From the cell containing the given text, extract its center point as (X, Y) coordinate. 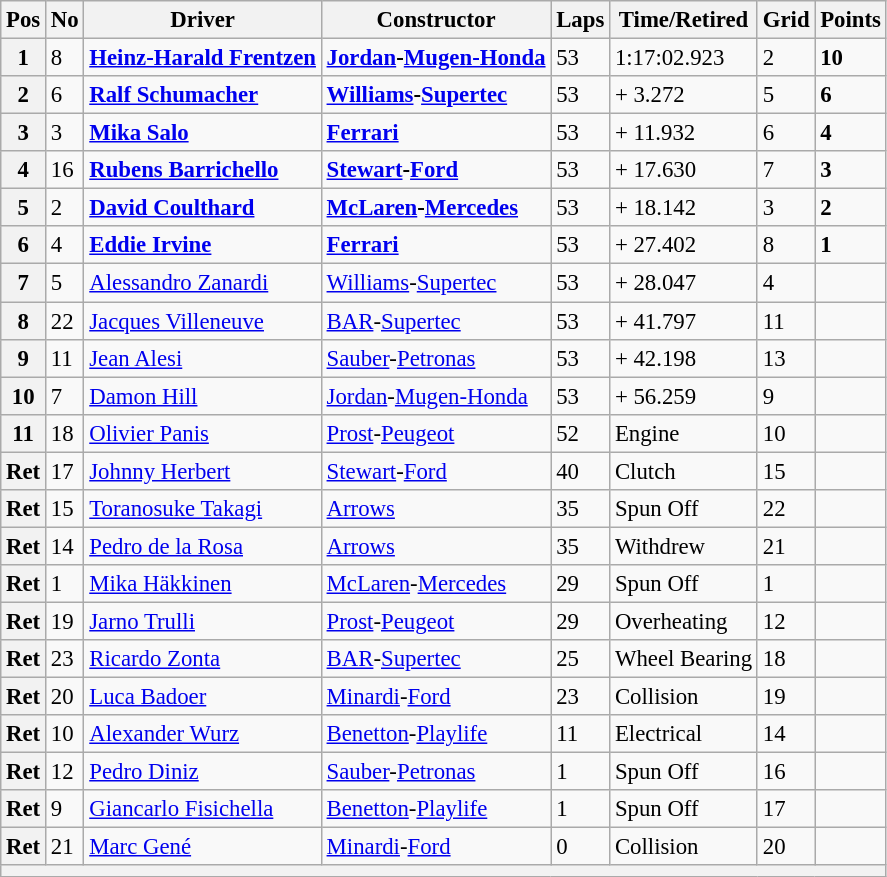
Electrical (684, 734)
1:17:02.923 (684, 58)
52 (580, 433)
+ 27.402 (684, 245)
David Coulthard (202, 208)
25 (580, 659)
0 (580, 847)
Olivier Panis (202, 433)
Jean Alesi (202, 358)
+ 42.198 (684, 358)
Johnny Herbert (202, 471)
Alexander Wurz (202, 734)
+ 3.272 (684, 95)
No (65, 20)
Clutch (684, 471)
Heinz-Harald Frentzen (202, 58)
Mika Häkkinen (202, 584)
+ 17.630 (684, 170)
Overheating (684, 621)
Time/Retired (684, 20)
Giancarlo Fisichella (202, 809)
Constructor (436, 20)
+ 28.047 (684, 283)
Damon Hill (202, 396)
40 (580, 471)
Luca Badoer (202, 697)
+ 41.797 (684, 321)
Laps (580, 20)
+ 11.932 (684, 133)
Ralf Schumacher (202, 95)
+ 56.259 (684, 396)
Pos (24, 20)
Ricardo Zonta (202, 659)
Pedro Diniz (202, 772)
Mika Salo (202, 133)
Marc Gené (202, 847)
+ 18.142 (684, 208)
Driver (202, 20)
Points (850, 20)
Withdrew (684, 546)
13 (786, 358)
Rubens Barrichello (202, 170)
Jarno Trulli (202, 621)
Toranosuke Takagi (202, 509)
Wheel Bearing (684, 659)
Eddie Irvine (202, 245)
Pedro de la Rosa (202, 546)
Grid (786, 20)
Engine (684, 433)
Alessandro Zanardi (202, 283)
Jacques Villeneuve (202, 321)
